From the cell containing the given text, extract its center point as [x, y] coordinate. 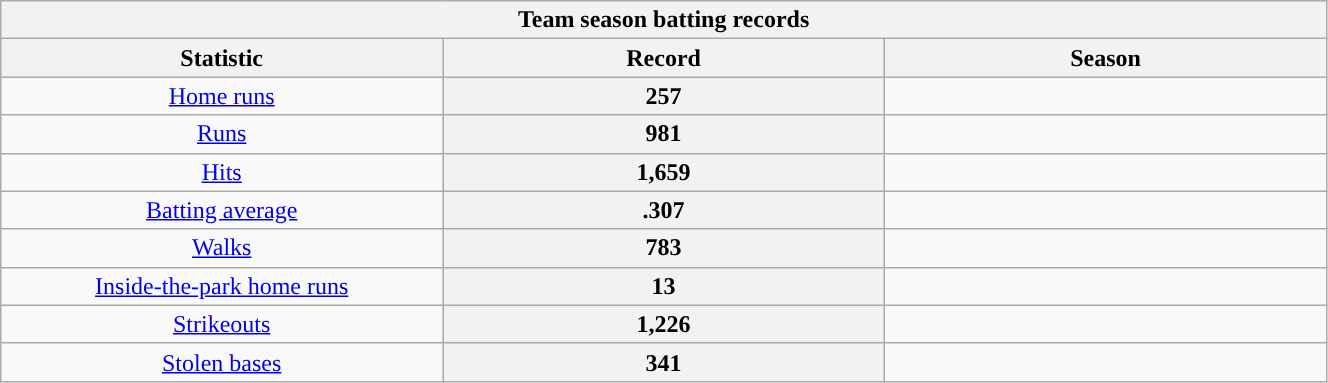
Home runs [222, 96]
Hits [222, 172]
257 [664, 96]
Statistic [222, 58]
1,659 [664, 172]
Stolen bases [222, 362]
341 [664, 362]
Strikeouts [222, 324]
1,226 [664, 324]
Season [1106, 58]
13 [664, 286]
Batting average [222, 210]
.307 [664, 210]
Record [664, 58]
Runs [222, 134]
981 [664, 134]
Inside-the-park home runs [222, 286]
783 [664, 248]
Team season batting records [664, 20]
Walks [222, 248]
